Extract the [X, Y] coordinate from the center of the cell holding the provided text.  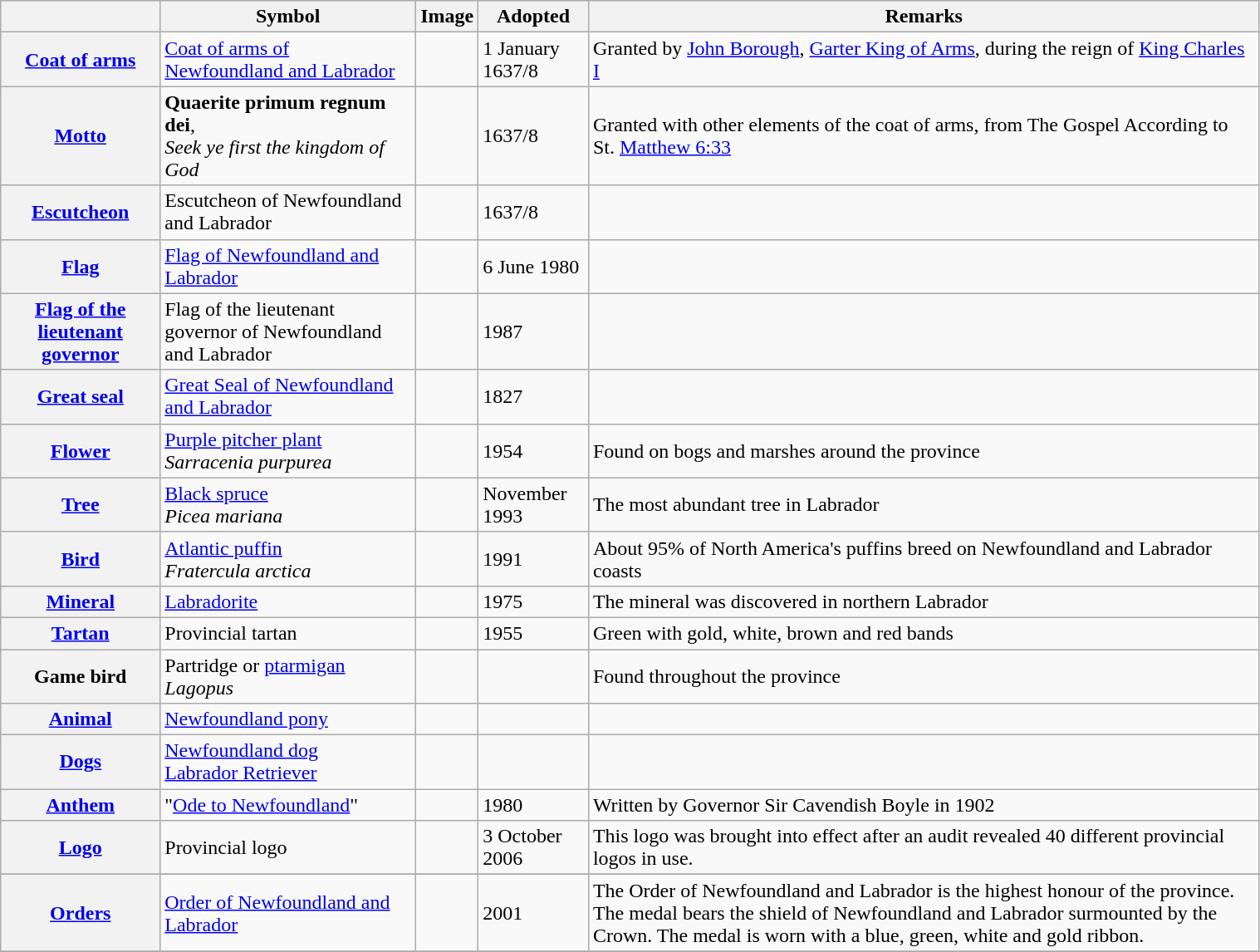
Flower [81, 450]
The most abundant tree in Labrador [924, 505]
Flag [81, 266]
Bird [81, 558]
Escutcheon of Newfoundland and Labrador [288, 213]
Flag of Newfoundland and Labrador [288, 266]
Provincial tartan [288, 633]
1991 [533, 558]
Newfoundland dogLabrador Retriever [288, 763]
Animal [81, 719]
Purple pitcher plantSarracenia purpurea [288, 450]
6 June 1980 [533, 266]
1987 [533, 331]
Newfoundland pony [288, 719]
Escutcheon [81, 213]
Coat of arms [81, 60]
Game bird [81, 676]
1954 [533, 450]
Labradorite [288, 601]
Black sprucePicea mariana [288, 505]
Mineral [81, 601]
Partridge or ptarmiganLagopus [288, 676]
Remarks [924, 17]
Coat of arms of Newfoundland and Labrador [288, 60]
Flag of the lieutenant governor [81, 331]
Tree [81, 505]
Anthem [81, 805]
1980 [533, 805]
November 1993 [533, 505]
Written by Governor Sir Cavendish Boyle in 1902 [924, 805]
The mineral was discovered in northern Labrador [924, 601]
Tartan [81, 633]
Dogs [81, 763]
Adopted [533, 17]
Image [447, 17]
Atlantic puffinFratercula arctica [288, 558]
Quaerite primum regnum dei, Seek ye first the kingdom of God [288, 136]
This logo was brought into effect after an audit revealed 40 different provincial logos in use. [924, 847]
"Ode to Newfoundland" [288, 805]
Logo [81, 847]
Symbol [288, 17]
Great seal [81, 397]
Order of Newfoundland and Labrador [288, 913]
Provincial logo [288, 847]
1 January 1637/8 [533, 60]
Great Seal of Newfoundland and Labrador [288, 397]
Granted with other elements of the coat of arms, from The Gospel According to St. Matthew 6:33 [924, 136]
About 95% of North America's puffins breed on Newfoundland and Labrador coasts [924, 558]
Granted by John Borough, Garter King of Arms, during the reign of King Charles I [924, 60]
Green with gold, white, brown and red bands [924, 633]
1975 [533, 601]
2001 [533, 913]
3 October 2006 [533, 847]
Motto [81, 136]
Found throughout the province [924, 676]
Flag of the lieutenant governor of Newfoundland and Labrador [288, 331]
Orders [81, 913]
1955 [533, 633]
Found on bogs and marshes around the province [924, 450]
1827 [533, 397]
